Provide the [x, y] coordinate of the cell's center where the given text is located.  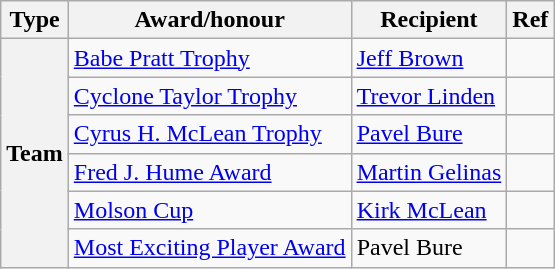
Kirk McLean [429, 210]
Recipient [429, 20]
Jeff Brown [429, 58]
Team [35, 153]
Most Exciting Player Award [210, 248]
Trevor Linden [429, 96]
Award/honour [210, 20]
Molson Cup [210, 210]
Ref [530, 20]
Fred J. Hume Award [210, 172]
Type [35, 20]
Cyclone Taylor Trophy [210, 96]
Martin Gelinas [429, 172]
Cyrus H. McLean Trophy [210, 134]
Babe Pratt Trophy [210, 58]
